Capture the cell that displays the provided text and extract its (x, y) central coordinate. 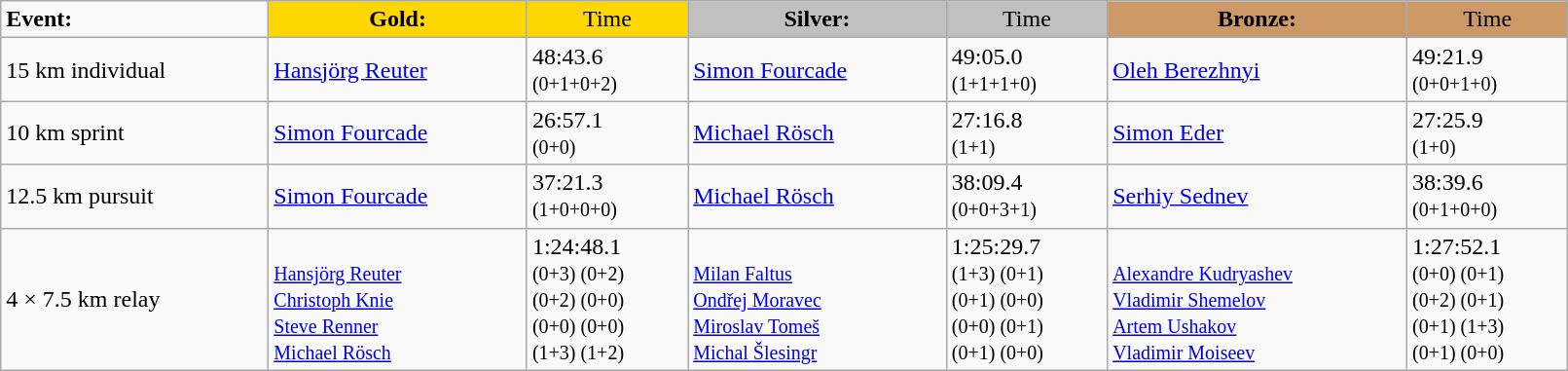
Oleh Berezhnyi (1258, 70)
38:09.4(0+0+3+1) (1026, 197)
48:43.6(0+1+0+2) (607, 70)
38:39.6(0+1+0+0) (1487, 197)
26:57.1(0+0) (607, 132)
Alexandre KudryashevVladimir ShemelovArtem UshakovVladimir Moiseev (1258, 299)
1:24:48.1(0+3) (0+2)(0+2) (0+0)(0+0) (0+0)(1+3) (1+2) (607, 299)
Bronze: (1258, 19)
4 × 7.5 km relay (134, 299)
Serhiy Sednev (1258, 197)
27:25.9(1+0) (1487, 132)
37:21.3(1+0+0+0) (607, 197)
1:27:52.1(0+0) (0+1)(0+2) (0+1)(0+1) (1+3)(0+1) (0+0) (1487, 299)
1:25:29.7(1+3) (0+1)(0+1) (0+0) (0+0) (0+1)(0+1) (0+0) (1026, 299)
Event: (134, 19)
Hansjörg Reuter (398, 70)
27:16.8(1+1) (1026, 132)
49:05.0(1+1+1+0) (1026, 70)
10 km sprint (134, 132)
Simon Eder (1258, 132)
49:21.9(0+0+1+0) (1487, 70)
Silver: (818, 19)
Milan FaltusOndřej MoravecMiroslav TomešMichal Šlesingr (818, 299)
15 km individual (134, 70)
Hansjörg ReuterChristoph KnieSteve RennerMichael Rösch (398, 299)
Gold: (398, 19)
12.5 km pursuit (134, 197)
